Return the [X, Y] coordinate for the center point of the cell that contains the specified text.  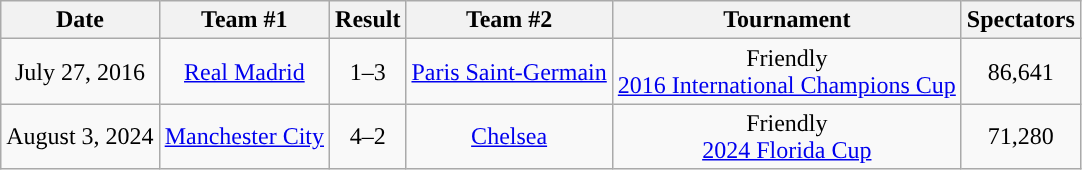
Friendly2024 Florida Cup [786, 136]
Real Madrid [244, 72]
Friendly2016 International Champions Cup [786, 72]
Team #1 [244, 20]
Tournament [786, 20]
71,280 [1020, 136]
86,641 [1020, 72]
Result [368, 20]
4–2 [368, 136]
Paris Saint-Germain [509, 72]
Date [80, 20]
July 27, 2016 [80, 72]
Chelsea [509, 136]
Spectators [1020, 20]
1–3 [368, 72]
August 3, 2024 [80, 136]
Team #2 [509, 20]
Manchester City [244, 136]
